Capture the cell that displays the provided text and extract its (X, Y) central coordinate. 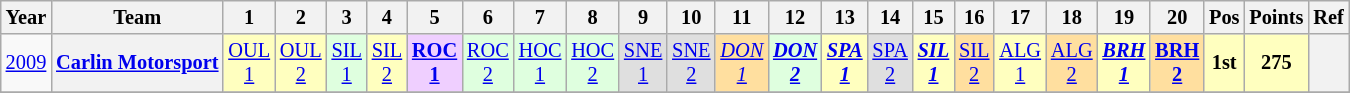
DON1 (742, 63)
ALG2 (1072, 63)
Pos (1224, 17)
1st (1224, 63)
8 (592, 17)
2009 (26, 63)
HOC2 (592, 63)
6 (488, 17)
19 (1124, 17)
Carlin Motorsport (137, 63)
ROC1 (434, 63)
BRH2 (1177, 63)
18 (1072, 17)
Ref (1328, 17)
1 (249, 17)
9 (643, 17)
275 (1276, 63)
11 (742, 17)
Year (26, 17)
ALG1 (1020, 63)
ROC2 (488, 63)
20 (1177, 17)
OUL1 (249, 63)
DON2 (795, 63)
3 (347, 17)
SNE2 (691, 63)
13 (845, 17)
2 (301, 17)
BRH1 (1124, 63)
SPA1 (845, 63)
16 (974, 17)
4 (387, 17)
Points (1276, 17)
5 (434, 17)
14 (890, 17)
15 (934, 17)
17 (1020, 17)
10 (691, 17)
Team (137, 17)
SNE1 (643, 63)
HOC1 (540, 63)
12 (795, 17)
OUL2 (301, 63)
SPA2 (890, 63)
7 (540, 17)
